Extract the (x, y) coordinate from the center of the cell holding the provided text.  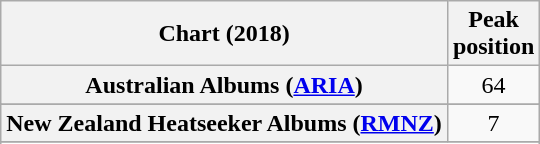
64 (493, 85)
Chart (2018) (224, 34)
Australian Albums (ARIA) (224, 85)
7 (493, 123)
Peak position (493, 34)
New Zealand Heatseeker Albums (RMNZ) (224, 123)
